Output the [X, Y] coordinate of the center of the cell containing the given text.  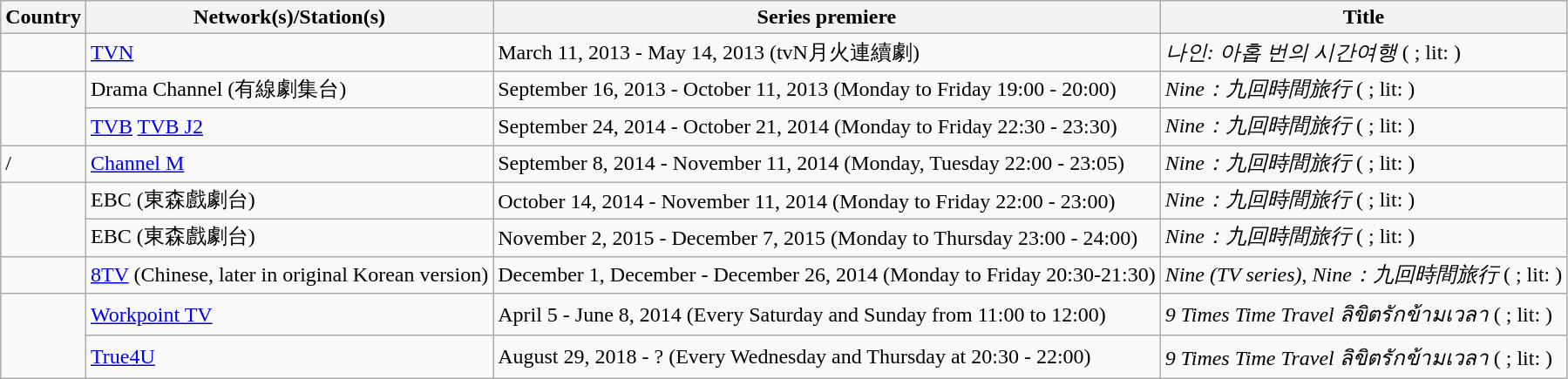
March 11, 2013 - May 14, 2013 (tvN月火連續劇) [826, 52]
Workpoint TV [289, 315]
TVB TVB J2 [289, 127]
Country [44, 17]
September 8, 2014 - November 11, 2014 (Monday, Tuesday 22:00 - 23:05) [826, 164]
August 29, 2018 - ? (Every Wednesday and Thursday at 20:30 - 22:00) [826, 357]
Series premiere [826, 17]
Drama Channel (有線劇集台) [289, 89]
나인: 아홉 번의 시간여행 ( ; lit: ) [1363, 52]
April 5 - June 8, 2014 (Every Saturday and Sunday from 11:00 to 12:00) [826, 315]
Channel M [289, 164]
8TV (Chinese, later in original Korean version) [289, 275]
October 14, 2014 - November 11, 2014 (Monday to Friday 22:00 - 23:00) [826, 200]
September 16, 2013 - October 11, 2013 (Monday to Friday 19:00 - 20:00) [826, 89]
November 2, 2015 - December 7, 2015 (Monday to Thursday 23:00 - 24:00) [826, 239]
Network(s)/Station(s) [289, 17]
Nine (TV series), Nine：九回時間旅行 ( ; lit: ) [1363, 275]
December 1, December - December 26, 2014 (Monday to Friday 20:30-21:30) [826, 275]
Title [1363, 17]
TVN [289, 52]
/ [44, 164]
September 24, 2014 - October 21, 2014 (Monday to Friday 22:30 - 23:30) [826, 127]
True4U [289, 357]
